Extract the [X, Y] coordinate from the center of the cell holding the provided text.  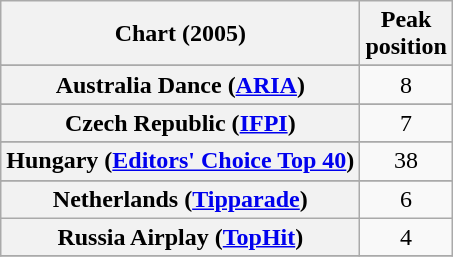
Russia Airplay (TopHit) [180, 237]
Hungary (Editors' Choice Top 40) [180, 161]
7 [406, 123]
Chart (2005) [180, 34]
Peakposition [406, 34]
6 [406, 199]
4 [406, 237]
Czech Republic (IFPI) [180, 123]
Netherlands (Tipparade) [180, 199]
Australia Dance (ARIA) [180, 85]
38 [406, 161]
8 [406, 85]
